Provide the [X, Y] coordinate of the cell's center where the given text is located.  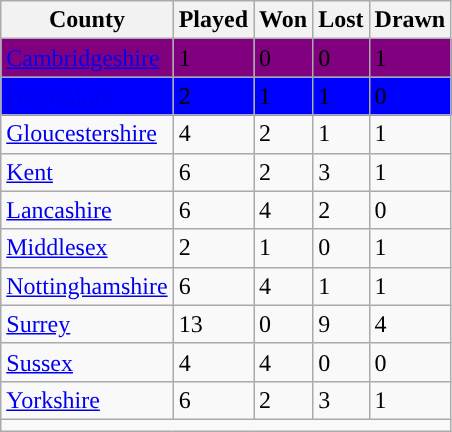
Gloucestershire [87, 134]
Played [213, 20]
Lancashire [87, 210]
Middlesex [87, 248]
Nottinghamshire [87, 286]
Lost [341, 20]
Kent [87, 172]
Drawn [410, 20]
9 [341, 324]
County [87, 20]
Derbyshire [87, 96]
13 [213, 324]
Cambridgeshire [87, 58]
Won [284, 20]
Surrey [87, 324]
Yorkshire [87, 400]
Sussex [87, 362]
